Return the (x, y) coordinate for the center point of the cell that contains the specified text.  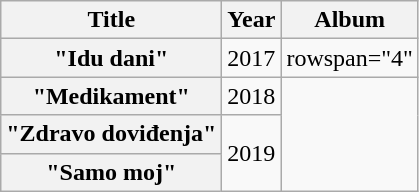
2017 (252, 58)
Album (350, 20)
"Medikament" (112, 96)
"Zdravo doviđenja" (112, 134)
rowspan="4" (350, 58)
"Samo moj" (112, 172)
2018 (252, 96)
"Idu dani" (112, 58)
2019 (252, 153)
Title (112, 20)
Year (252, 20)
